Extract the (x, y) coordinate from the center of the cell holding the provided text.  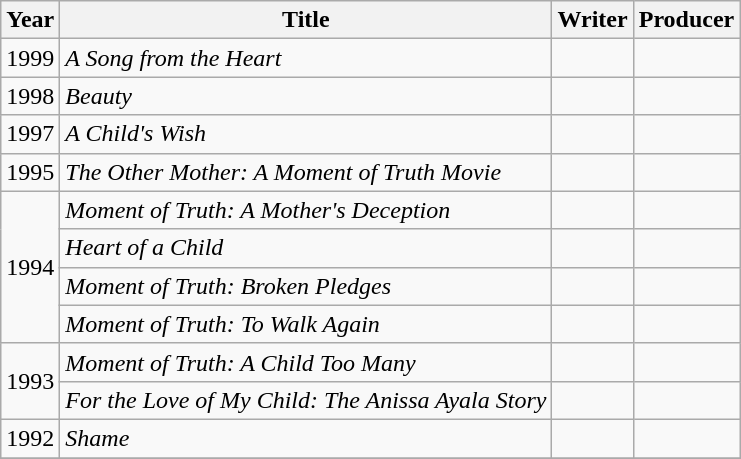
A Child's Wish (306, 134)
Heart of a Child (306, 248)
Shame (306, 438)
Beauty (306, 96)
Title (306, 20)
1993 (30, 381)
Producer (686, 20)
Year (30, 20)
Writer (592, 20)
For the Love of My Child: The Anissa Ayala Story (306, 400)
A Song from the Heart (306, 58)
1997 (30, 134)
Moment of Truth: A Mother's Deception (306, 210)
Moment of Truth: A Child Too Many (306, 362)
1995 (30, 172)
Moment of Truth: Broken Pledges (306, 286)
1999 (30, 58)
Moment of Truth: To Walk Again (306, 324)
1998 (30, 96)
The Other Mother: A Moment of Truth Movie (306, 172)
1994 (30, 267)
1992 (30, 438)
